Capture the cell that displays the provided text and extract its [X, Y] central coordinate. 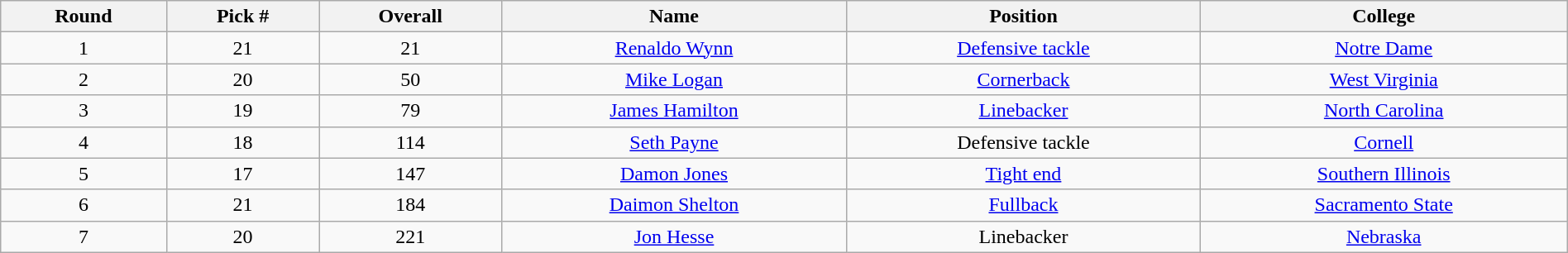
6 [84, 205]
50 [410, 79]
114 [410, 142]
College [1384, 17]
Sacramento State [1384, 205]
Cornerback [1024, 79]
221 [410, 236]
4 [84, 142]
1 [84, 48]
19 [243, 111]
18 [243, 142]
17 [243, 174]
Damon Jones [674, 174]
Southern Illinois [1384, 174]
Tight end [1024, 174]
2 [84, 79]
Mike Logan [674, 79]
Overall [410, 17]
3 [84, 111]
West Virginia [1384, 79]
5 [84, 174]
Nebraska [1384, 236]
Fullback [1024, 205]
Renaldo Wynn [674, 48]
Pick # [243, 17]
Round [84, 17]
184 [410, 205]
147 [410, 174]
Notre Dame [1384, 48]
Jon Hesse [674, 236]
Name [674, 17]
North Carolina [1384, 111]
7 [84, 236]
Position [1024, 17]
Cornell [1384, 142]
James Hamilton [674, 111]
Seth Payne [674, 142]
79 [410, 111]
Daimon Shelton [674, 205]
